Search for the cell housing the specified text and yield its (x, y) center coordinate. 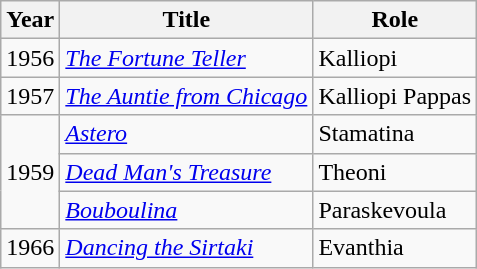
Kalliopi Pappas (395, 96)
1957 (30, 96)
Dead Man's Treasure (186, 172)
The Fortune Teller (186, 58)
Year (30, 20)
Title (186, 20)
Theoni (395, 172)
Bouboulina (186, 210)
Stamatina (395, 134)
Kalliopi (395, 58)
Role (395, 20)
1959 (30, 172)
Paraskevoula (395, 210)
1966 (30, 248)
Astero (186, 134)
Dancing the Sirtaki (186, 248)
The Auntie from Chicago (186, 96)
Evanthia (395, 248)
1956 (30, 58)
